Pinpoint the cell where the given text exists, returning its (x, y) midpoint coordinate. 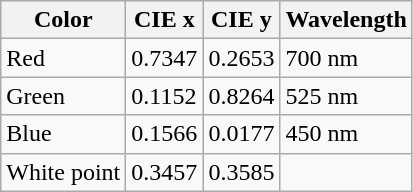
Green (64, 96)
0.3457 (164, 172)
0.1152 (164, 96)
Red (64, 58)
0.8264 (242, 96)
0.3585 (242, 172)
CIE x (164, 20)
Blue (64, 134)
700 nm (346, 58)
0.2653 (242, 58)
0.7347 (164, 58)
450 nm (346, 134)
525 nm (346, 96)
Color (64, 20)
White point (64, 172)
CIE y (242, 20)
Wavelength (346, 20)
0.1566 (164, 134)
0.0177 (242, 134)
